Identify which cell holds the provided text, then report its [X, Y] central coordinate. 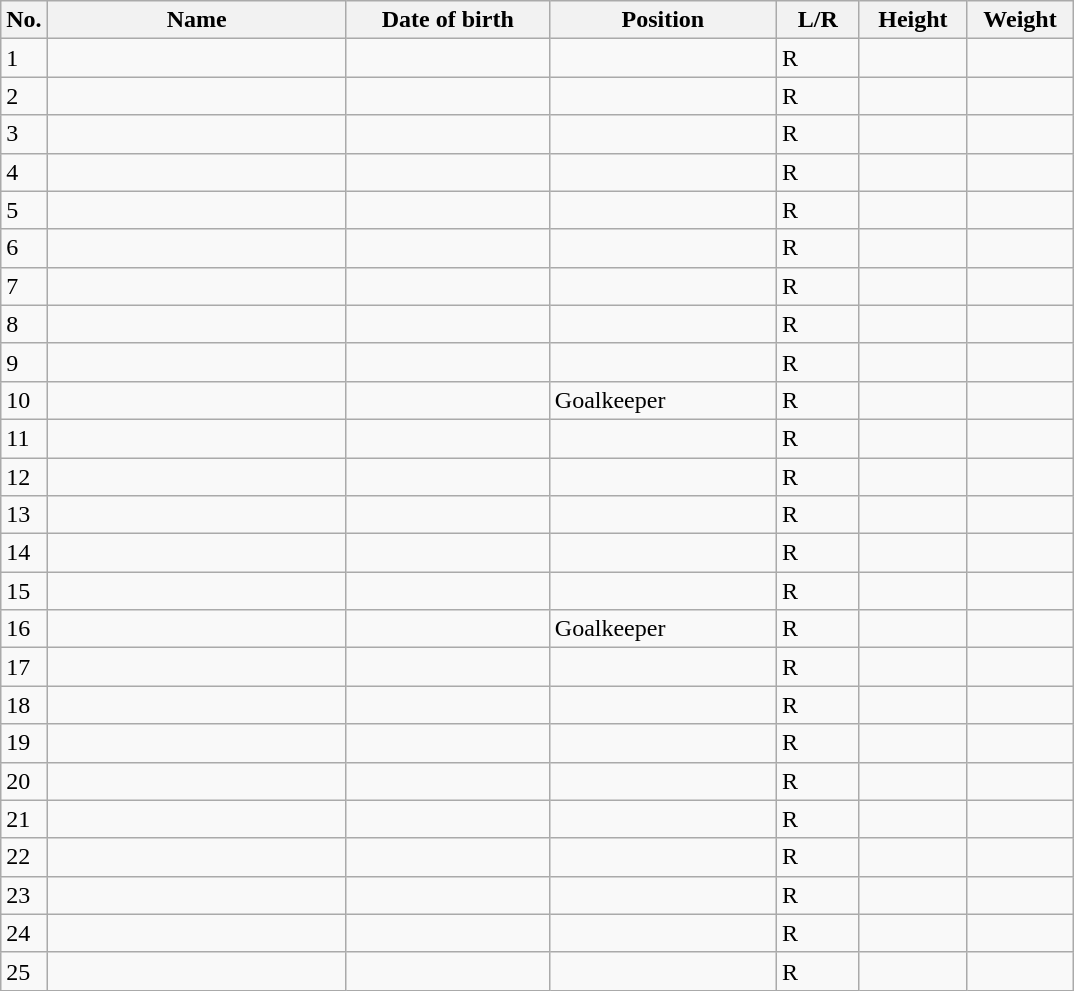
Date of birth [448, 20]
17 [24, 667]
15 [24, 591]
L/R [818, 20]
9 [24, 362]
Weight [1020, 20]
Name [196, 20]
14 [24, 553]
23 [24, 895]
2 [24, 96]
20 [24, 781]
12 [24, 477]
19 [24, 743]
13 [24, 515]
18 [24, 705]
4 [24, 172]
5 [24, 210]
7 [24, 286]
8 [24, 324]
Position [662, 20]
25 [24, 971]
21 [24, 819]
1 [24, 58]
3 [24, 134]
Height [912, 20]
No. [24, 20]
11 [24, 438]
24 [24, 933]
22 [24, 857]
10 [24, 400]
6 [24, 248]
16 [24, 629]
